From the cell containing the given text, extract its center point as [x, y] coordinate. 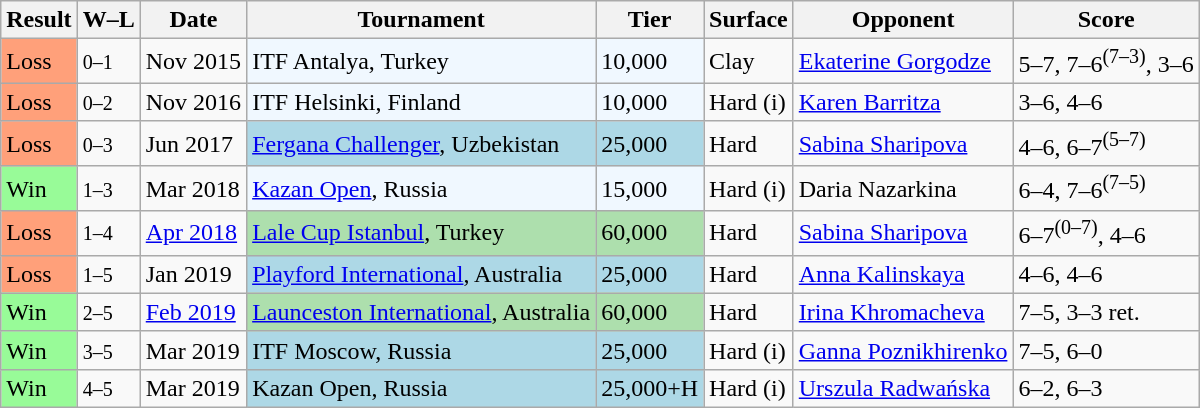
3–6, 4–6 [1106, 102]
Launceston International, Australia [422, 312]
25,000+H [650, 388]
Score [1106, 20]
1–5 [108, 274]
1–3 [108, 188]
5–7, 7–6(7–3), 3–6 [1106, 62]
Playford International, Australia [422, 274]
Surface [749, 20]
Tier [650, 20]
3–5 [108, 350]
6–2, 6–3 [1106, 388]
Nov 2015 [193, 62]
7–5, 6–0 [1106, 350]
Tournament [422, 20]
Clay [749, 62]
Karen Barritza [903, 102]
Result [39, 20]
7–5, 3–3 ret. [1106, 312]
Lale Cup Istanbul, Turkey [422, 234]
4–6, 6–7(5–7) [1106, 144]
ITF Helsinki, Finland [422, 102]
Mar 2018 [193, 188]
Nov 2016 [193, 102]
ITF Moscow, Russia [422, 350]
Feb 2019 [193, 312]
4–5 [108, 388]
6–7(0–7), 4–6 [1106, 234]
Jan 2019 [193, 274]
6–4, 7–6(7–5) [1106, 188]
4–6, 4–6 [1106, 274]
2–5 [108, 312]
Ekaterine Gorgodze [903, 62]
W–L [108, 20]
Jun 2017 [193, 144]
15,000 [650, 188]
Daria Nazarkina [903, 188]
0–3 [108, 144]
Date [193, 20]
Urszula Radwańska [903, 388]
ITF Antalya, Turkey [422, 62]
Irina Khromacheva [903, 312]
0–2 [108, 102]
0–1 [108, 62]
Apr 2018 [193, 234]
1–4 [108, 234]
Anna Kalinskaya [903, 274]
Ganna Poznikhirenko [903, 350]
Opponent [903, 20]
Fergana Challenger, Uzbekistan [422, 144]
